For the text-containing cell, return its midpoint in [X, Y] coordinate format. 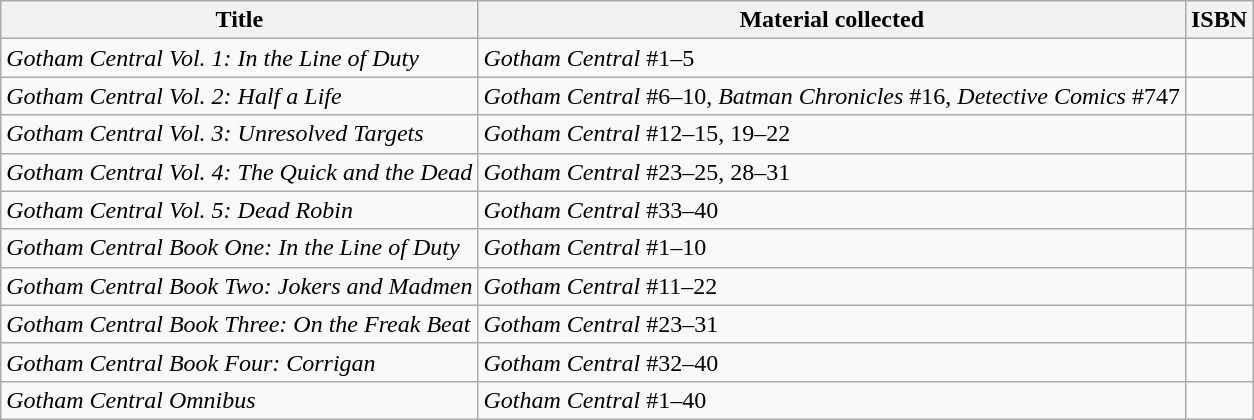
Gotham Central #23–31 [832, 324]
Gotham Central #6–10, Batman Chronicles #16, Detective Comics #747 [832, 96]
Title [240, 20]
Gotham Central #12–15, 19–22 [832, 134]
Gotham Central #1–10 [832, 248]
Gotham Central Omnibus [240, 400]
Gotham Central #23–25, 28–31 [832, 172]
Material collected [832, 20]
Gotham Central Book One: In the Line of Duty [240, 248]
Gotham Central #32–40 [832, 362]
Gotham Central #33–40 [832, 210]
Gotham Central #11–22 [832, 286]
ISBN [1218, 20]
Gotham Central #1–40 [832, 400]
Gotham Central Vol. 2: Half a Life [240, 96]
Gotham Central Vol. 3: Unresolved Targets [240, 134]
Gotham Central Vol. 5: Dead Robin [240, 210]
Gotham Central Book Three: On the Freak Beat [240, 324]
Gotham Central #1–5 [832, 58]
Gotham Central Book Two: Jokers and Madmen [240, 286]
Gotham Central Book Four: Corrigan [240, 362]
Gotham Central Vol. 4: The Quick and the Dead [240, 172]
Gotham Central Vol. 1: In the Line of Duty [240, 58]
